From the cell containing the given text, extract its center point as (X, Y) coordinate. 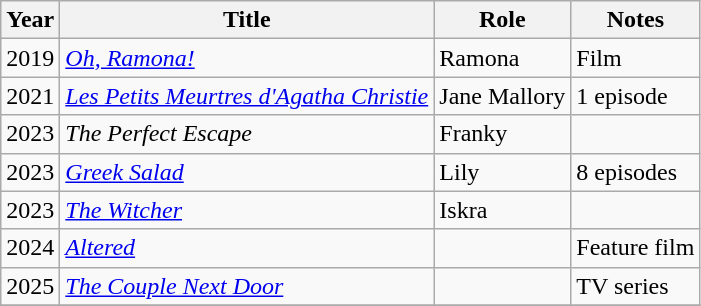
Franky (502, 134)
Film (636, 58)
Greek Salad (247, 172)
The Couple Next Door (247, 286)
Oh, Ramona! (247, 58)
2019 (30, 58)
Notes (636, 20)
2024 (30, 248)
8 episodes (636, 172)
Year (30, 20)
Les Petits Meurtres d'Agatha Christie (247, 96)
2025 (30, 286)
Feature film (636, 248)
Jane Mallory (502, 96)
TV series (636, 286)
The Perfect Escape (247, 134)
Ramona (502, 58)
Altered (247, 248)
2021 (30, 96)
Role (502, 20)
Lily (502, 172)
1 episode (636, 96)
The Witcher (247, 210)
Iskra (502, 210)
Title (247, 20)
